Find where the given text appears and provide that cell's center as (x, y) coordinate. 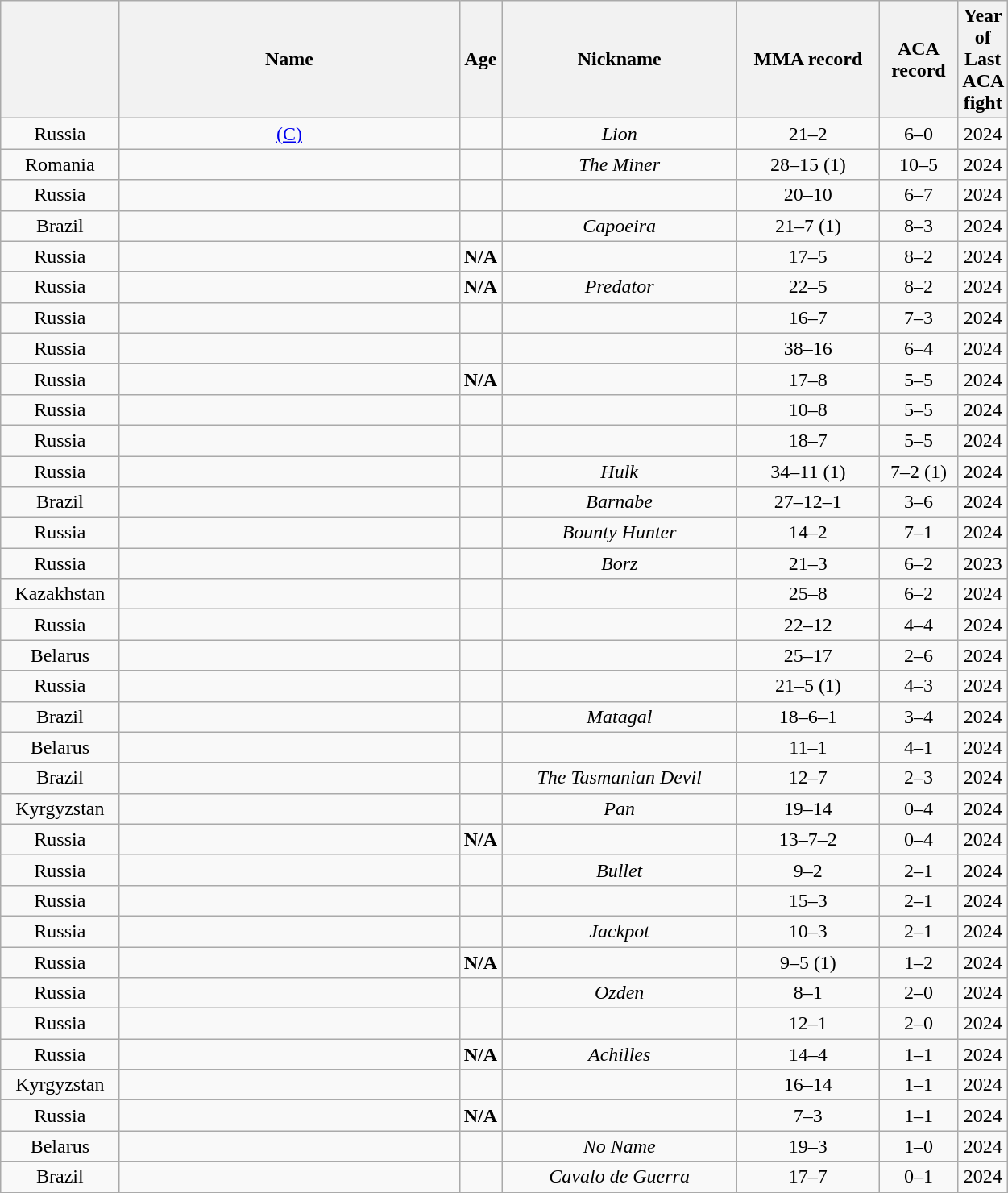
11–1 (808, 747)
21–7 (1) (808, 226)
Name (289, 60)
7–2 (1) (919, 472)
7–1 (919, 533)
Year of Last ACA fight (983, 60)
The Tasmanian Devil (620, 778)
22–12 (808, 625)
20–10 (808, 195)
13–7–2 (808, 839)
16–7 (808, 318)
4–1 (919, 747)
Jackpot (620, 931)
Lion (620, 134)
8–1 (808, 993)
Bullet (620, 870)
34–11 (1) (808, 472)
19–14 (808, 808)
Predator (620, 287)
The Miner (620, 164)
Nickname (620, 60)
6–4 (919, 348)
2–3 (919, 778)
MMA record (808, 60)
0–1 (919, 1177)
22–5 (808, 287)
21–3 (808, 563)
19–3 (808, 1146)
3–6 (919, 502)
ACA record (919, 60)
25–8 (808, 594)
Barnabe (620, 502)
Bounty Hunter (620, 533)
27–12–1 (808, 502)
38–16 (808, 348)
12–7 (808, 778)
17–5 (808, 256)
2023 (983, 563)
25–17 (808, 655)
14–4 (808, 1054)
6–0 (919, 134)
4–4 (919, 625)
4–3 (919, 686)
17–8 (808, 379)
2–6 (919, 655)
9–2 (808, 870)
Pan (620, 808)
6–7 (919, 195)
Cavalo de Guerra (620, 1177)
Ozden (620, 993)
9–5 (1) (808, 962)
(C) (289, 134)
17–7 (808, 1177)
Romania (60, 164)
1–2 (919, 962)
16–14 (808, 1085)
10–3 (808, 931)
18–7 (808, 440)
15–3 (808, 900)
Borz (620, 563)
18–6–1 (808, 717)
Matagal (620, 717)
21–2 (808, 134)
Hulk (620, 472)
Age (480, 60)
10–5 (919, 164)
28–15 (1) (808, 164)
8–3 (919, 226)
No Name (620, 1146)
21–5 (1) (808, 686)
Capoeira (620, 226)
Achilles (620, 1054)
12–1 (808, 1024)
Kazakhstan (60, 594)
10–8 (808, 409)
14–2 (808, 533)
3–4 (919, 717)
1–0 (919, 1146)
